Scan for the cell matching the given text and deliver its [X, Y] coordinate at center. 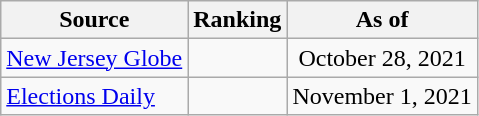
Elections Daily [94, 96]
Ranking [238, 20]
October 28, 2021 [382, 58]
As of [382, 20]
Source [94, 20]
New Jersey Globe [94, 58]
November 1, 2021 [382, 96]
